Return the [x, y] coordinate for the center point of the cell that contains the specified text.  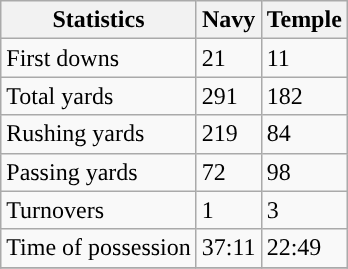
21 [228, 58]
Passing yards [99, 172]
Statistics [99, 20]
219 [228, 134]
1 [228, 210]
Total yards [99, 96]
291 [228, 96]
Turnovers [99, 210]
Navy [228, 20]
84 [304, 134]
37:11 [228, 248]
3 [304, 210]
182 [304, 96]
98 [304, 172]
Rushing yards [99, 134]
Temple [304, 20]
First downs [99, 58]
Time of possession [99, 248]
72 [228, 172]
22:49 [304, 248]
11 [304, 58]
